Capture the cell that displays the provided text and extract its (x, y) central coordinate. 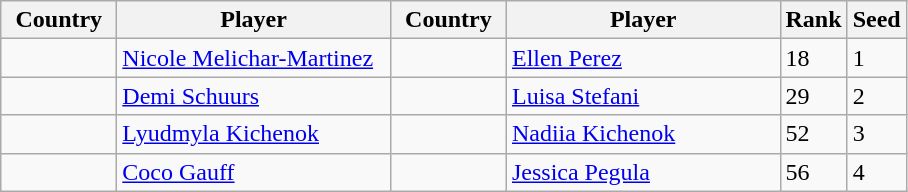
Seed (876, 20)
2 (876, 96)
Luisa Stefani (643, 96)
4 (876, 172)
Nicole Melichar-Martinez (254, 58)
Ellen Perez (643, 58)
Lyudmyla Kichenok (254, 134)
Coco Gauff (254, 172)
1 (876, 58)
56 (814, 172)
Demi Schuurs (254, 96)
18 (814, 58)
Jessica Pegula (643, 172)
Nadiia Kichenok (643, 134)
Rank (814, 20)
52 (814, 134)
3 (876, 134)
29 (814, 96)
